Scan for the cell matching the given text and deliver its (x, y) coordinate at center. 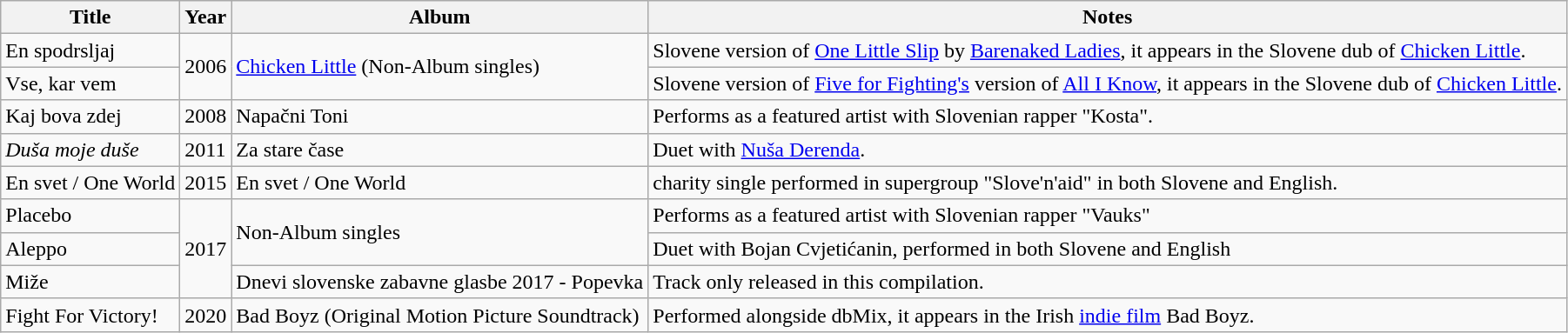
Kaj bova zdej (90, 117)
charity single performed in supergroup "Slove'n'aid" in both Slovene and English. (1108, 183)
En spodrsljaj (90, 50)
Slovene version of Five for Fighting's version of All I Know, it appears in the Slovene dub of Chicken Little. (1108, 83)
Title (90, 17)
Aleppo (90, 249)
Non-Album singles (440, 232)
Miže (90, 282)
Duet with Bojan Cvjetićanin, performed in both Slovene and English (1108, 249)
Album (440, 17)
Performed alongside dbMix, it appears in the Irish indie film Bad Boyz. (1108, 315)
Slovene version of One Little Slip by Barenaked Ladies, it appears in the Slovene dub of Chicken Little. (1108, 50)
Za stare čase (440, 150)
Bad Boyz (Original Motion Picture Soundtrack) (440, 315)
2008 (205, 117)
Vse, kar vem (90, 83)
Duet with Nuša Derenda. (1108, 150)
Placebo (90, 216)
Track only released in this compilation. (1108, 282)
Fight For Victory! (90, 315)
Napačni Toni (440, 117)
2011 (205, 150)
2020 (205, 315)
Performs as a featured artist with Slovenian rapper "Kosta". (1108, 117)
Duša moje duše (90, 150)
2015 (205, 183)
2006 (205, 67)
Dnevi slovenske zabavne glasbe 2017 - Popevka (440, 282)
Year (205, 17)
Chicken Little (Non-Album singles) (440, 67)
Notes (1108, 17)
2017 (205, 249)
Performs as a featured artist with Slovenian rapper "Vauks" (1108, 216)
